Detect which cell encompasses the target text, then output its [x, y] center coordinate. 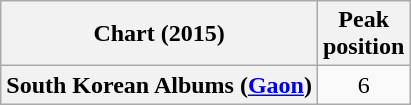
6 [363, 85]
Chart (2015) [160, 34]
South Korean Albums (Gaon) [160, 85]
Peakposition [363, 34]
